Identify which cell holds the provided text, then report its (x, y) central coordinate. 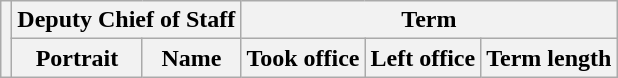
Portrait (77, 58)
Deputy Chief of Staff (126, 20)
Term (429, 20)
Left office (423, 58)
Name (192, 58)
Term length (549, 58)
Took office (303, 58)
